Provide the [X, Y] coordinate of the cell's center where the given text is located.  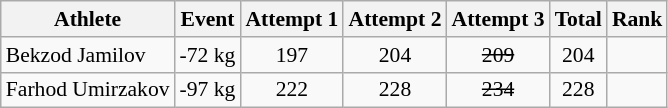
Total [578, 19]
Attempt 3 [498, 19]
Farhod Umirzakov [88, 90]
234 [498, 90]
-97 kg [208, 90]
209 [498, 55]
197 [292, 55]
Bekzod Jamilov [88, 55]
Event [208, 19]
-72 kg [208, 55]
Athlete [88, 19]
222 [292, 90]
Rank [638, 19]
Attempt 2 [394, 19]
Attempt 1 [292, 19]
